From the cell containing the given text, extract its center point as (X, Y) coordinate. 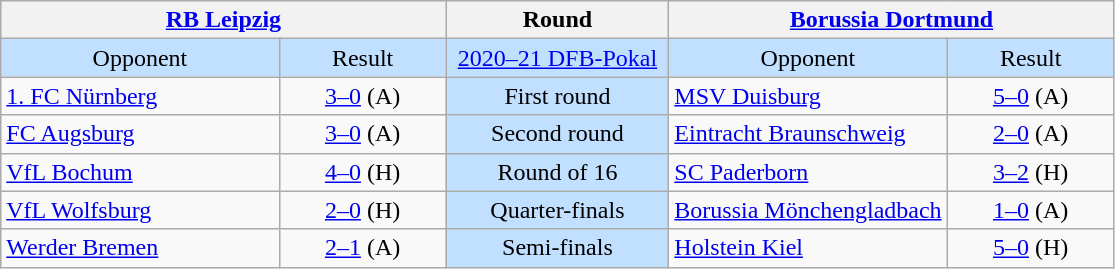
1. FC Nürnberg (140, 96)
VfL Wolfsburg (140, 210)
2–0 (A) (1030, 134)
SC Paderborn (808, 172)
RB Leipzig (224, 20)
FC Augsburg (140, 134)
2–1 (A) (362, 248)
Second round (558, 134)
Round (558, 20)
Eintracht Braunschweig (808, 134)
Holstein Kiel (808, 248)
2–0 (H) (362, 210)
3–2 (H) (1030, 172)
5–0 (A) (1030, 96)
Werder Bremen (140, 248)
2020–21 DFB-Pokal (558, 58)
Quarter-finals (558, 210)
Round of 16 (558, 172)
First round (558, 96)
1–0 (A) (1030, 210)
Borussia Dortmund (892, 20)
Borussia Mönchengladbach (808, 210)
4–0 (H) (362, 172)
VfL Bochum (140, 172)
5–0 (H) (1030, 248)
MSV Duisburg (808, 96)
Semi-finals (558, 248)
